Return the [x, y] coordinate for the center point of the cell that contains the specified text.  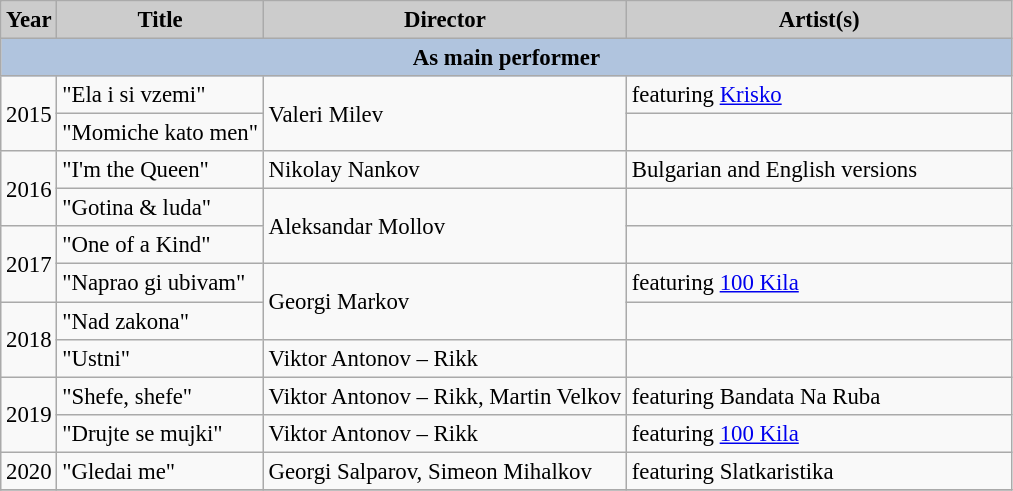
Georgi Markov [444, 302]
Valeri Milev [444, 114]
2015 [29, 114]
"Momiche kato men" [160, 133]
"One of a Kind" [160, 245]
Title [160, 20]
"Gotina & luda" [160, 208]
2018 [29, 340]
"I'm the Queen" [160, 170]
"Ustni" [160, 358]
2020 [29, 471]
Georgi Salparov, Simeon Mihalkov [444, 471]
2019 [29, 414]
Director [444, 20]
Artist(s) [819, 20]
featuring Krisko [819, 95]
As main performer [506, 58]
"Nad zakona" [160, 321]
"Shefe, shefe" [160, 396]
Viktor Antonov – Rikk, Martin Velkov [444, 396]
Aleksandar Mollov [444, 226]
2017 [29, 264]
"Ela i si vzemi" [160, 95]
featuring Slatkaristika [819, 471]
2016 [29, 188]
Year [29, 20]
"Gledai me" [160, 471]
"Drujte se mujki" [160, 433]
featuring Bandata Na Ruba [819, 396]
Bulgarian and English versions [819, 170]
"Naprao gi ubivam" [160, 283]
Nikolay Nankov [444, 170]
